Locate the cell with the specified text and output its (X, Y) center coordinate. 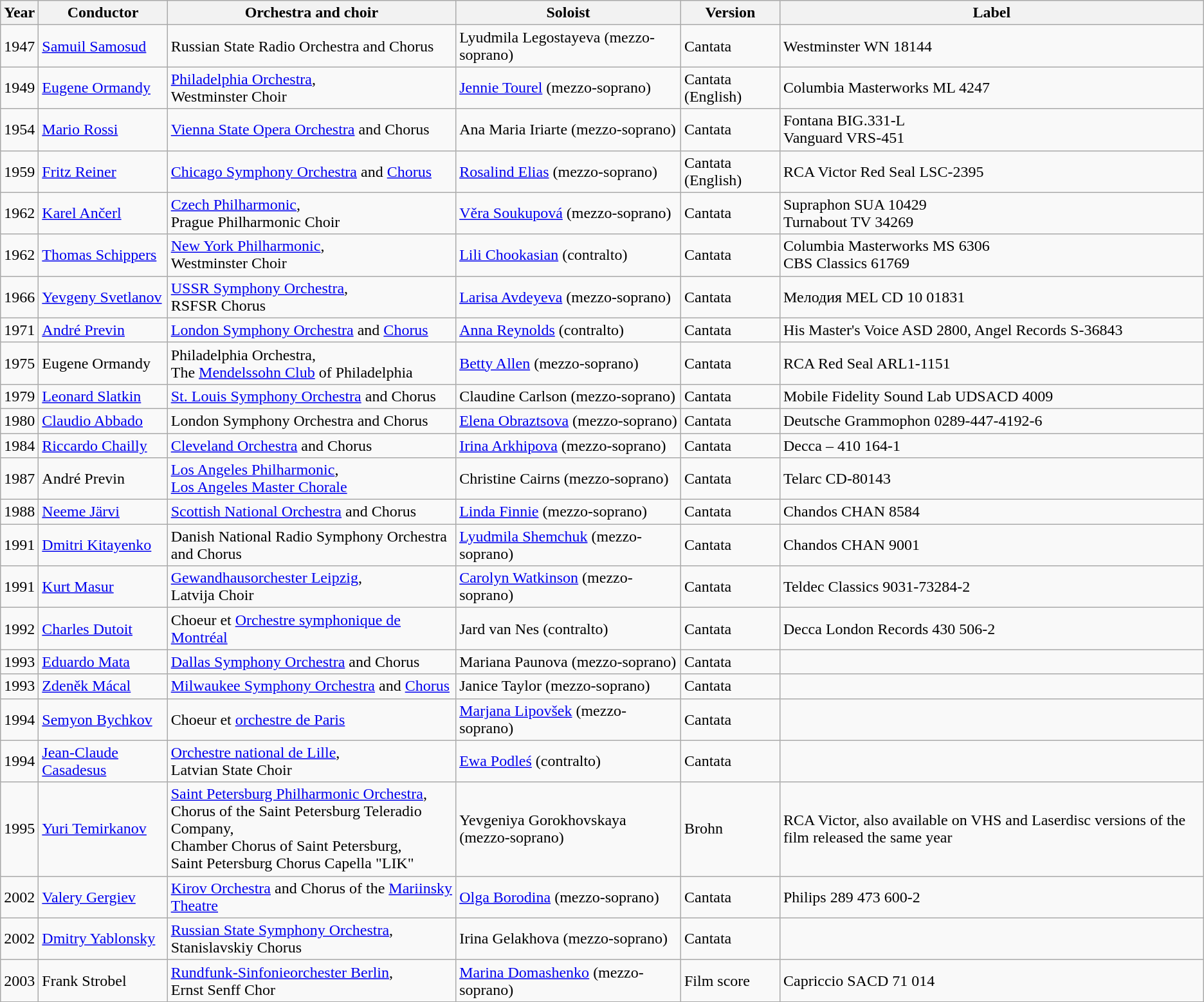
Leonard Slatkin (103, 396)
Irina Gelakhova (mezzo-soprano) (569, 939)
1971 (19, 330)
1984 (19, 446)
RCA Victor Red Seal LSC-2395 (992, 171)
Film score (730, 980)
Decca – 410 164-1 (992, 446)
Czech Philharmonic, Prague Philharmonic Choir (311, 214)
Columbia Masterworks ML 4247 (992, 87)
1995 (19, 829)
Elena Obraztsova (mezzo-soprano) (569, 421)
Samuil Samosud (103, 46)
Věra Soukupová (mezzo-soprano) (569, 214)
1949 (19, 87)
1947 (19, 46)
1966 (19, 297)
Mariana Paunova (mezzo-soprano) (569, 662)
His Master's Voice ASD 2800, Angel Records S-36843 (992, 330)
Dmitri Kitayenko (103, 545)
Jean-Claude Casadesus (103, 761)
Dmitry Yablonsky (103, 939)
1979 (19, 396)
Lyudmila Legostayeva (mezzo-soprano) (569, 46)
RCA Red Seal ARL1-1151 (992, 363)
Scottish National Orchestra and Chorus (311, 512)
Neeme Järvi (103, 512)
Mario Rossi (103, 130)
Mobile Fidelity Sound Lab UDSACD 4009 (992, 396)
Gewandhausorchester Leipzig,Latvija Choir (311, 587)
Russian State Radio Orchestra and Chorus (311, 46)
Milwaukee Symphony Orchestra and Chorus (311, 686)
Marjana Lipovšek (mezzo-soprano) (569, 719)
Version (730, 13)
Anna Reynolds (contralto) (569, 330)
Orchestra and choir (311, 13)
Fritz Reiner (103, 171)
Brohn (730, 829)
Chandos CHAN 9001 (992, 545)
Dallas Symphony Orchestra and Chorus (311, 662)
Label (992, 13)
Carolyn Watkinson (mezzo-soprano) (569, 587)
1988 (19, 512)
Philadelphia Orchestra, Westminster Choir (311, 87)
Philips 289 473 600-2 (992, 897)
Telarc CD-80143 (992, 478)
Los Angeles Philharmonic,Los Angeles Master Chorale (311, 478)
Chandos CHAN 8584 (992, 512)
Fontana BIG.331-LVanguard VRS-451 (992, 130)
USSR Symphony Orchestra,RSFSR Chorus (311, 297)
Jennie Tourel (mezzo-soprano) (569, 87)
Rosalind Elias (mezzo-soprano) (569, 171)
Karel Ančerl (103, 214)
Kirov Orchestra and Chorus of the Mariinsky Theatre (311, 897)
Russian State Symphony Orchestra,Stanislavskiy Chorus (311, 939)
Soloist (569, 13)
Olga Borodina (mezzo-soprano) (569, 897)
RCA Victor, also available on VHS and Laserdisc versions of the film released the same year (992, 829)
Charles Dutoit (103, 629)
St. Louis Symphony Orchestra and Chorus (311, 396)
Vienna State Opera Orchestra and Chorus (311, 130)
Choeur et orchestre de Paris (311, 719)
New York Philharmonic,Westminster Choir (311, 255)
1980 (19, 421)
2003 (19, 980)
Choeur et Orchestre symphonique de Montréal (311, 629)
Kurt Masur (103, 587)
Danish National Radio Symphony Orchestra and Chorus (311, 545)
Lyudmila Shemchuk (mezzo-soprano) (569, 545)
Christine Cairns (mezzo-soprano) (569, 478)
Yevgeny Svetlanov (103, 297)
Thomas Schippers (103, 255)
Cleveland Orchestra and Chorus (311, 446)
1975 (19, 363)
Decca London Records 430 506-2 (992, 629)
Yuri Temirkanov (103, 829)
Yevgeniya Gorokhovskaya (mezzo-soprano) (569, 829)
Мелодия MEL CD 10 01831 (992, 297)
1959 (19, 171)
Ana Maria Iriarte (mezzo-soprano) (569, 130)
Philadelphia Orchestra,The Mendelssohn Club of Philadelphia (311, 363)
Betty Allen (mezzo-soprano) (569, 363)
Claudine Carlson (mezzo-soprano) (569, 396)
Chicago Symphony Orchestra and Chorus (311, 171)
Teldec Classics 9031-73284-2 (992, 587)
Janice Taylor (mezzo-soprano) (569, 686)
Deutsche Grammophon 0289-447-4192-6 (992, 421)
Valery Gergiev (103, 897)
Marina Domashenko (mezzo-soprano) (569, 980)
Supraphon SUA 10429Turnabout TV 34269 (992, 214)
1954 (19, 130)
Rundfunk-Sinfonieorchester Berlin,Ernst Senff Chor (311, 980)
Conductor (103, 13)
Larisa Avdeyeva (mezzo-soprano) (569, 297)
Jard van Nes (contralto) (569, 629)
1987 (19, 478)
Capriccio SACD 71 014 (992, 980)
Frank Strobel (103, 980)
Year (19, 13)
Linda Finnie (mezzo-soprano) (569, 512)
Eduardo Mata (103, 662)
Orchestre national de Lille,Latvian State Choir (311, 761)
Columbia Masterworks MS 6306CBS Classics 61769 (992, 255)
Ewa Podleś (contralto) (569, 761)
Westminster WN 18144 (992, 46)
Zdeněk Mácal (103, 686)
Riccardo Chailly (103, 446)
Irina Arkhipova (mezzo-soprano) (569, 446)
Lili Chookasian (contralto) (569, 255)
1992 (19, 629)
Semyon Bychkov (103, 719)
Claudio Abbado (103, 421)
